Determine the [x, y] coordinate at the center of the cell enclosing the given text.  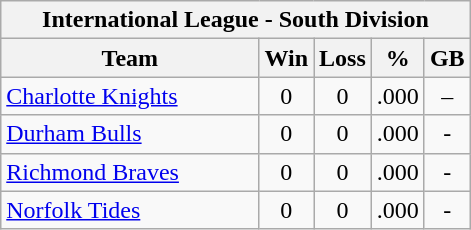
International League - South Division [236, 20]
GB [447, 58]
Team [130, 58]
Richmond Braves [130, 172]
Loss [343, 58]
Norfolk Tides [130, 210]
Charlotte Knights [130, 96]
Durham Bulls [130, 134]
Win [286, 58]
– [447, 96]
% [398, 58]
